Output the (X, Y) coordinate of the center of the cell containing the given text.  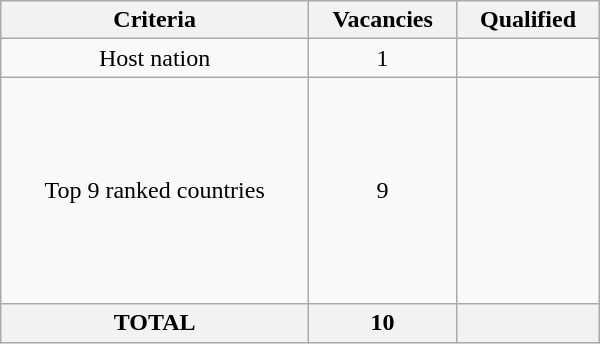
Qualified (528, 20)
Vacancies (382, 20)
TOTAL (155, 323)
10 (382, 323)
Top 9 ranked countries (155, 190)
1 (382, 58)
Host nation (155, 58)
Criteria (155, 20)
9 (382, 190)
